Output the [x, y] coordinate of the center of the cell containing the given text.  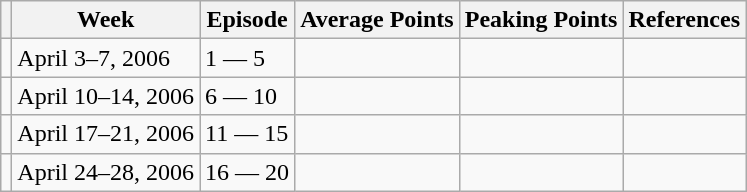
April 17–21, 2006 [106, 134]
April 3–7, 2006 [106, 58]
Episode [248, 20]
16 — 20 [248, 172]
6 — 10 [248, 96]
Week [106, 20]
Peaking Points [541, 20]
Average Points [378, 20]
April 10–14, 2006 [106, 96]
11 — 15 [248, 134]
References [684, 20]
1 — 5 [248, 58]
April 24–28, 2006 [106, 172]
